Return the (x, y) coordinate for the center point of the cell that contains the specified text.  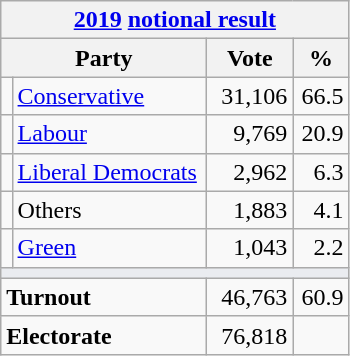
Conservative (110, 96)
2019 notional result (175, 20)
Others (110, 210)
20.9 (321, 134)
2.2 (321, 248)
1,043 (250, 248)
2,962 (250, 172)
Party (104, 58)
76,818 (250, 335)
Turnout (104, 297)
4.1 (321, 210)
% (321, 58)
Electorate (104, 335)
60.9 (321, 297)
Labour (110, 134)
Liberal Democrats (110, 172)
1,883 (250, 210)
46,763 (250, 297)
66.5 (321, 96)
9,769 (250, 134)
6.3 (321, 172)
Green (110, 248)
Vote (250, 58)
31,106 (250, 96)
